Detect which cell encompasses the target text, then output its [x, y] center coordinate. 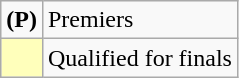
Qualified for finals [140, 58]
(P) [22, 20]
Premiers [140, 20]
